Scan for the cell matching the given text and deliver its (X, Y) coordinate at center. 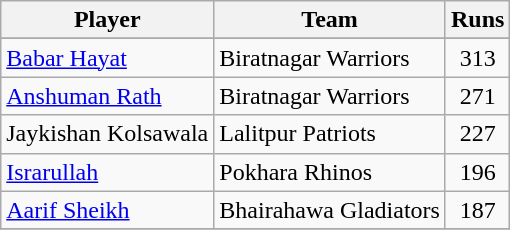
Runs (477, 20)
Anshuman Rath (108, 96)
187 (477, 210)
Lalitpur Patriots (330, 134)
Jaykishan Kolsawala (108, 134)
Israrullah (108, 172)
Pokhara Rhinos (330, 172)
Player (108, 20)
313 (477, 58)
Aarif Sheikh (108, 210)
Babar Hayat (108, 58)
Team (330, 20)
227 (477, 134)
271 (477, 96)
196 (477, 172)
Bhairahawa Gladiators (330, 210)
